Scan for the cell matching the given text and deliver its [x, y] coordinate at center. 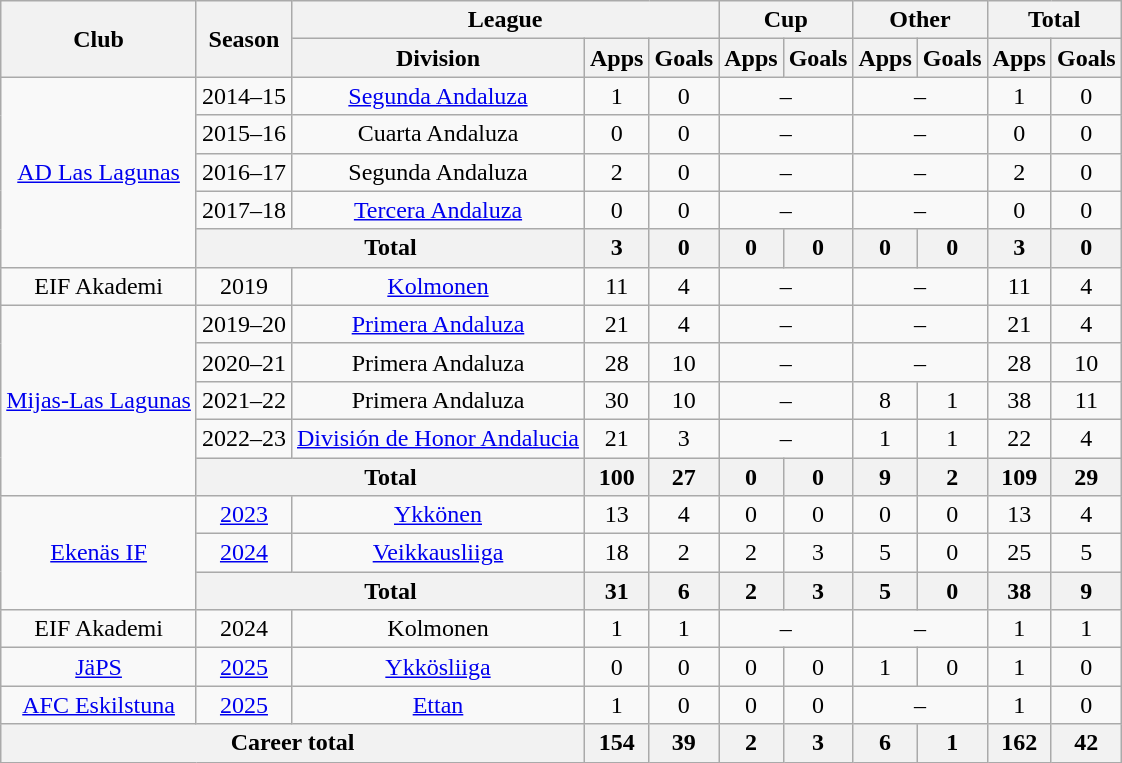
Mijas-Las Lagunas [99, 400]
2019–20 [244, 324]
2019 [244, 286]
22 [1019, 438]
27 [684, 477]
AD Las Lagunas [99, 172]
31 [617, 591]
2020–21 [244, 362]
Ykkönen [438, 515]
Career total [293, 743]
League [504, 20]
2017–18 [244, 210]
Season [244, 39]
AFC Eskilstuna [99, 705]
100 [617, 477]
Club [99, 39]
109 [1019, 477]
2021–22 [244, 400]
2014–15 [244, 96]
JäPS [99, 667]
42 [1086, 743]
2023 [244, 515]
Ykkösliiga [438, 667]
30 [617, 400]
162 [1019, 743]
Other [920, 20]
Cup [786, 20]
29 [1086, 477]
39 [684, 743]
2022–23 [244, 438]
Ettan [438, 705]
25 [1019, 553]
8 [885, 400]
154 [617, 743]
Ekenäs IF [99, 553]
Division [438, 58]
Cuarta Andaluza [438, 134]
Veikkausliiga [438, 553]
División de Honor Andalucia [438, 438]
2016–17 [244, 172]
18 [617, 553]
2015–16 [244, 134]
Tercera Andaluza [438, 210]
